Capture the cell that displays the provided text and extract its [x, y] central coordinate. 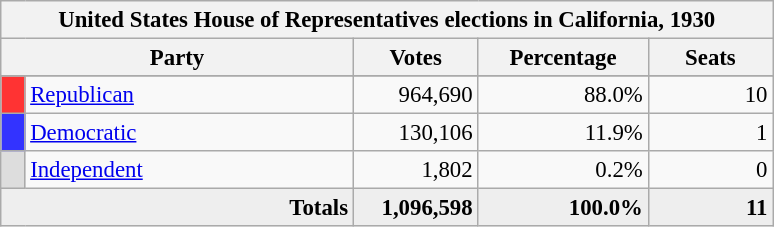
Republican [189, 95]
10 [710, 95]
Seats [710, 58]
1,096,598 [416, 208]
Independent [189, 170]
964,690 [416, 95]
Votes [416, 58]
11 [710, 208]
0 [710, 170]
1,802 [416, 170]
88.0% [563, 95]
United States House of Representatives elections in California, 1930 [387, 20]
100.0% [563, 208]
1 [710, 133]
Democratic [189, 133]
Totals [178, 208]
130,106 [416, 133]
Party [178, 58]
Percentage [563, 58]
11.9% [563, 133]
0.2% [563, 170]
